Search for the cell housing the specified text and yield its (x, y) center coordinate. 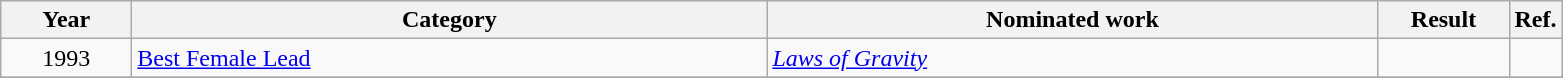
Category (450, 20)
Nominated work (1072, 20)
Best Female Lead (450, 58)
Laws of Gravity (1072, 58)
1993 (66, 58)
Year (66, 20)
Result (1444, 20)
Ref. (1536, 20)
